Determine the [X, Y] coordinate at the center of the cell enclosing the given text.  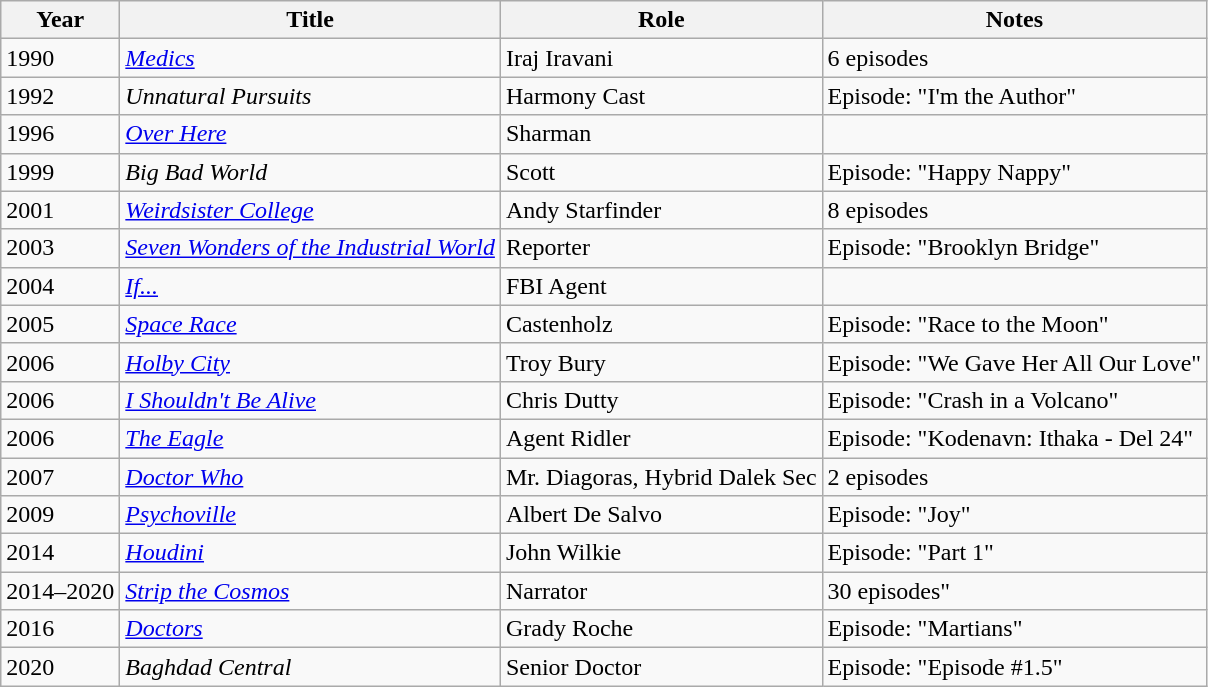
Castenholz [661, 324]
2001 [60, 210]
If... [310, 286]
Episode: "Race to the Moon" [1014, 324]
2004 [60, 286]
Agent Ridler [661, 438]
Scott [661, 172]
2016 [60, 629]
Episode: "Happy Nappy" [1014, 172]
Mr. Diagoras, Hybrid Dalek Sec [661, 477]
Narrator [661, 591]
Andy Starfinder [661, 210]
1999 [60, 172]
2003 [60, 248]
Over Here [310, 134]
2 episodes [1014, 477]
FBI Agent [661, 286]
Episode: "Crash in a Volcano" [1014, 400]
1990 [60, 58]
Episode: "Kodenavn: Ithaka - Del 24" [1014, 438]
Sharman [661, 134]
Episode: "Martians" [1014, 629]
Grady Roche [661, 629]
1996 [60, 134]
30 episodes" [1014, 591]
Episode: "Brooklyn Bridge" [1014, 248]
The Eagle [310, 438]
Albert De Salvo [661, 515]
I Shouldn't Be Alive [310, 400]
2020 [60, 667]
8 episodes [1014, 210]
Unnatural Pursuits [310, 96]
Holby City [310, 362]
Iraj Iravani [661, 58]
Doctors [310, 629]
Year [60, 20]
2005 [60, 324]
6 episodes [1014, 58]
Harmony Cast [661, 96]
Doctor Who [310, 477]
Episode: "Episode #1.5" [1014, 667]
2014 [60, 553]
2014–2020 [60, 591]
2009 [60, 515]
Houdini [310, 553]
Episode: "We Gave Her All Our Love" [1014, 362]
Baghdad Central [310, 667]
Chris Dutty [661, 400]
Episode: "I'm the Author" [1014, 96]
Reporter [661, 248]
Notes [1014, 20]
Senior Doctor [661, 667]
Episode: "Joy" [1014, 515]
1992 [60, 96]
Title [310, 20]
John Wilkie [661, 553]
Weirdsister College [310, 210]
Troy Bury [661, 362]
Role [661, 20]
2007 [60, 477]
Strip the Cosmos [310, 591]
Seven Wonders of the Industrial World [310, 248]
Medics [310, 58]
Big Bad World [310, 172]
Episode: "Part 1" [1014, 553]
Space Race [310, 324]
Psychoville [310, 515]
